Output the (X, Y) coordinate of the center of the cell containing the given text.  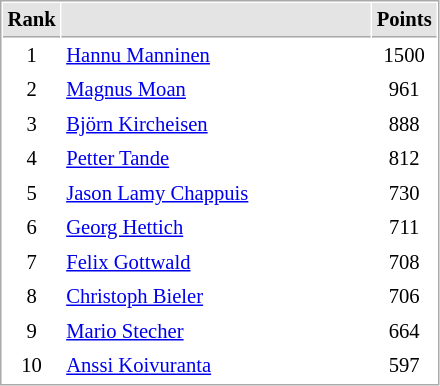
Points (404, 20)
Georg Hettich (216, 228)
Björn Kircheisen (216, 124)
Hannu Manninen (216, 56)
Jason Lamy Chappuis (216, 194)
706 (404, 296)
708 (404, 262)
5 (32, 194)
9 (32, 332)
6 (32, 228)
1500 (404, 56)
7 (32, 262)
10 (32, 366)
Felix Gottwald (216, 262)
4 (32, 158)
1 (32, 56)
Magnus Moan (216, 90)
711 (404, 228)
Anssi Koivuranta (216, 366)
888 (404, 124)
Mario Stecher (216, 332)
961 (404, 90)
8 (32, 296)
730 (404, 194)
812 (404, 158)
3 (32, 124)
Rank (32, 20)
597 (404, 366)
Christoph Bieler (216, 296)
664 (404, 332)
Petter Tande (216, 158)
2 (32, 90)
